Identify which cell holds the provided text, then report its [x, y] central coordinate. 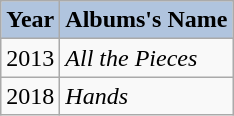
2018 [30, 96]
All the Pieces [146, 58]
Hands [146, 96]
Year [30, 20]
2013 [30, 58]
Albums's Name [146, 20]
